Detect which cell encompasses the target text, then output its (X, Y) center coordinate. 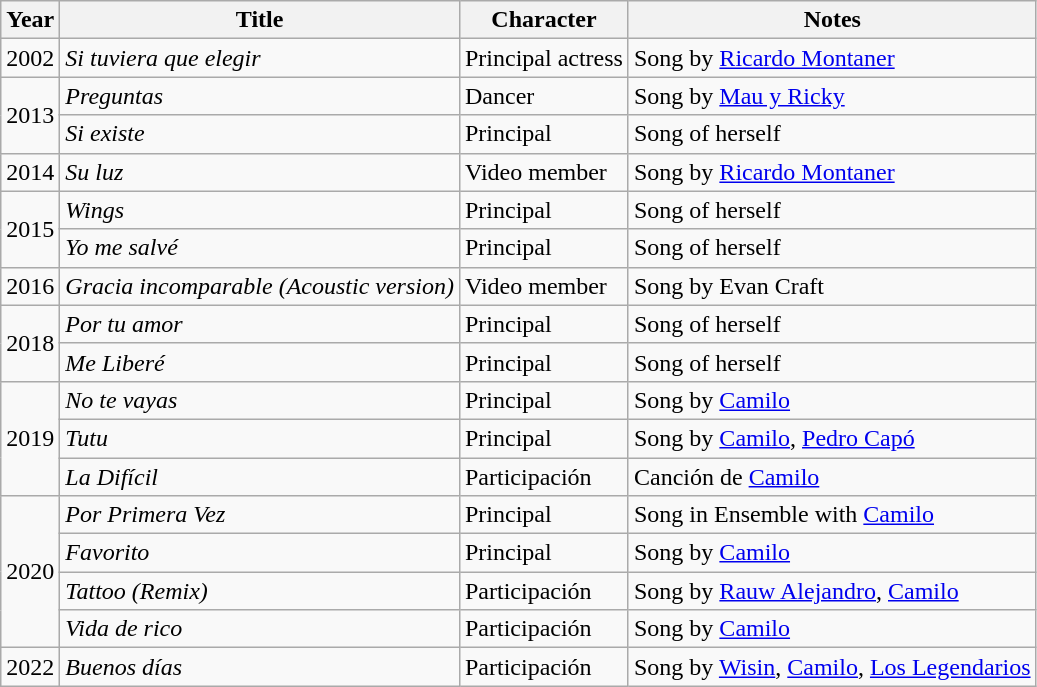
2015 (30, 229)
Song by Camilo, Pedro Capó (832, 438)
Principal actress (544, 58)
Song by Mau y Ricky (832, 96)
2014 (30, 172)
Por Primera Vez (260, 515)
Song by Evan Craft (832, 286)
2022 (30, 667)
Favorito (260, 553)
La Difícil (260, 477)
Vida de rico (260, 629)
2019 (30, 438)
Year (30, 20)
Dancer (544, 96)
Song by Rauw Alejandro, Camilo (832, 591)
2020 (30, 572)
Notes (832, 20)
Preguntas (260, 96)
Yo me salvé (260, 248)
Su luz (260, 172)
Song in Ensemble with Camilo (832, 515)
Canción de Camilo (832, 477)
2016 (30, 286)
Buenos días (260, 667)
Me Liberé (260, 362)
Character (544, 20)
Song by Wisin, Camilo, Los Legendarios (832, 667)
Wings (260, 210)
2002 (30, 58)
Por tu amor (260, 324)
Tattoo (Remix) (260, 591)
Title (260, 20)
Si existe (260, 134)
Tutu (260, 438)
Si tuviera que elegir (260, 58)
2018 (30, 343)
2013 (30, 115)
Gracia incomparable (Acoustic version) (260, 286)
No te vayas (260, 400)
